Detect which cell encompasses the target text, then output its (X, Y) center coordinate. 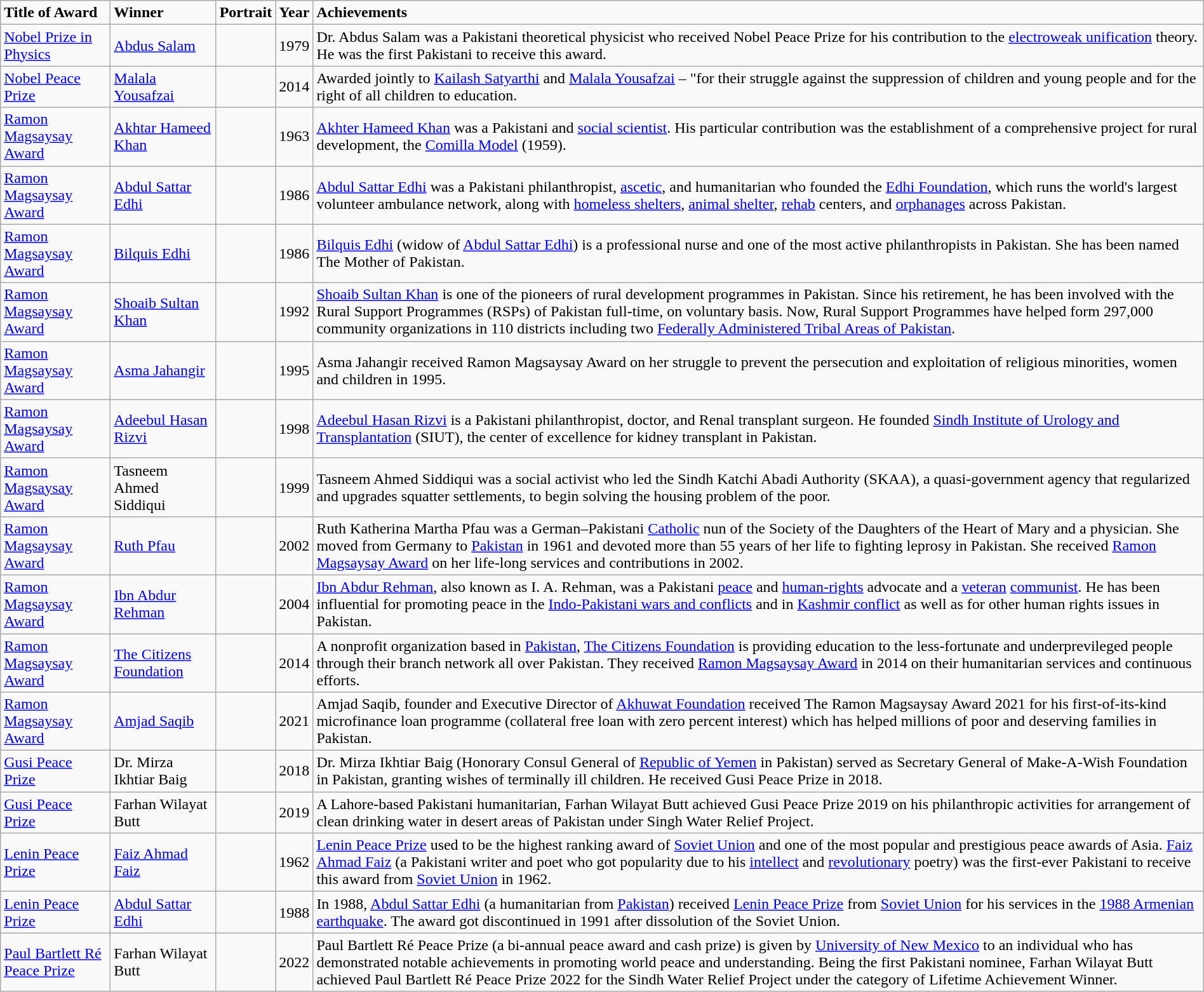
Paul Bartlett Ré Peace Prize (56, 962)
1992 (295, 312)
Achievements (758, 13)
Ibn Abdur Rehman (163, 604)
Shoaib Sultan Khan (163, 312)
1999 (295, 487)
Adeebul Hasan Rizvi (163, 429)
Dr. Mirza Ikhtiar Baig (163, 771)
Asma Jahangir (163, 370)
2019 (295, 813)
Bilquis Edhi (163, 253)
Malala Yousafzai (163, 86)
Akhtar Hameed Khan (163, 137)
2022 (295, 962)
Faiz Ahmad Faiz (163, 862)
Amjad Saqib (163, 721)
Winner (163, 13)
Nobel Prize in Physics (56, 46)
2004 (295, 604)
1963 (295, 137)
1998 (295, 429)
2002 (295, 546)
1962 (295, 862)
2021 (295, 721)
Portrait (246, 13)
Ruth Pfau (163, 546)
2018 (295, 771)
1995 (295, 370)
Tasneem Ahmed Siddiqui (163, 487)
1988 (295, 912)
1979 (295, 46)
Abdus Salam (163, 46)
The Citizens Foundation (163, 663)
Nobel Peace Prize (56, 86)
Title of Award (56, 13)
Year (295, 13)
